Capture the cell that displays the provided text and extract its (X, Y) central coordinate. 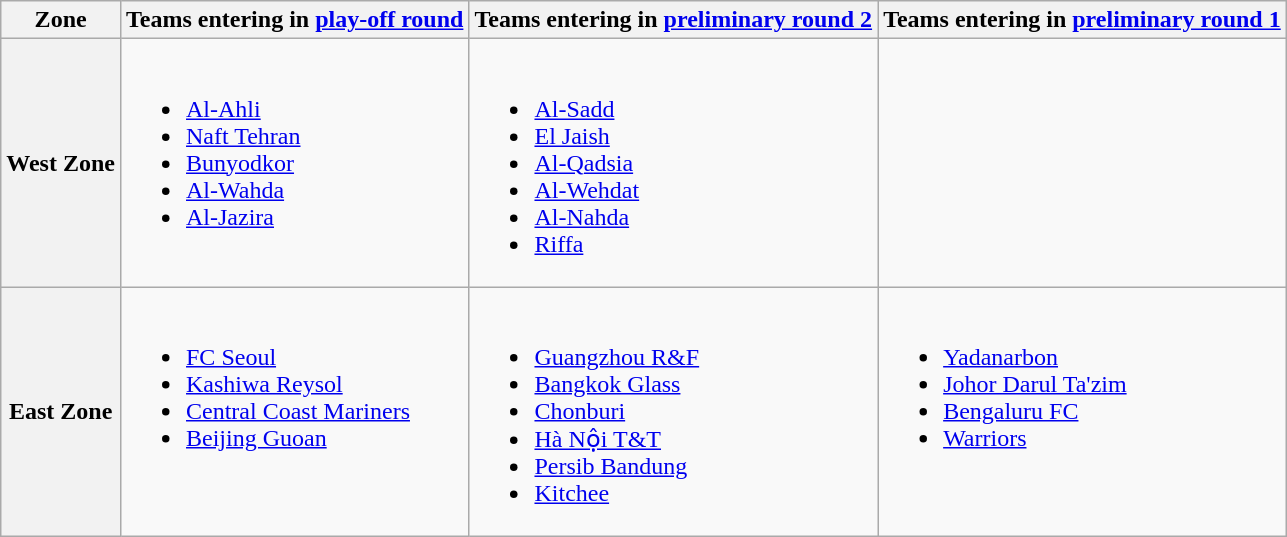
Teams entering in preliminary round 2 (674, 20)
Yadanarbon Johor Darul Ta'zim Bengaluru FC Warriors (1082, 412)
Al-Ahli Naft Tehran Bunyodkor Al-Wahda Al-Jazira (294, 163)
East Zone (61, 412)
Teams entering in play-off round (294, 20)
Zone (61, 20)
Al-Sadd El Jaish Al-Qadsia Al-Wehdat Al-Nahda Riffa (674, 163)
West Zone (61, 163)
FC Seoul Kashiwa Reysol Central Coast Mariners Beijing Guoan (294, 412)
Teams entering in preliminary round 1 (1082, 20)
Guangzhou R&F Bangkok Glass Chonburi Hà Nội T&T Persib Bandung Kitchee (674, 412)
